Scan for the cell matching the given text and deliver its (X, Y) coordinate at center. 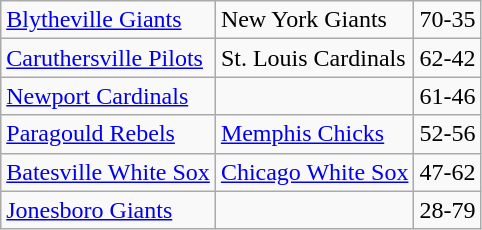
52-56 (448, 134)
Caruthersville Pilots (108, 58)
Blytheville Giants (108, 20)
47-62 (448, 172)
Paragould Rebels (108, 134)
St. Louis Cardinals (314, 58)
New York Giants (314, 20)
Newport Cardinals (108, 96)
70-35 (448, 20)
Memphis Chicks (314, 134)
28-79 (448, 210)
Jonesboro Giants (108, 210)
Batesville White Sox (108, 172)
Chicago White Sox (314, 172)
61-46 (448, 96)
62-42 (448, 58)
